Search for the cell housing the specified text and yield its [x, y] center coordinate. 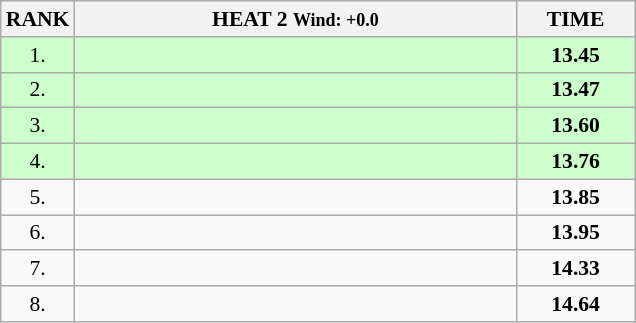
7. [38, 269]
13.76 [576, 162]
HEAT 2 Wind: +0.0 [295, 19]
1. [38, 55]
8. [38, 304]
RANK [38, 19]
3. [38, 126]
2. [38, 90]
13.95 [576, 233]
14.64 [576, 304]
13.85 [576, 197]
13.60 [576, 126]
13.47 [576, 90]
4. [38, 162]
5. [38, 197]
6. [38, 233]
14.33 [576, 269]
13.45 [576, 55]
TIME [576, 19]
